Detect which cell encompasses the target text, then output its [x, y] center coordinate. 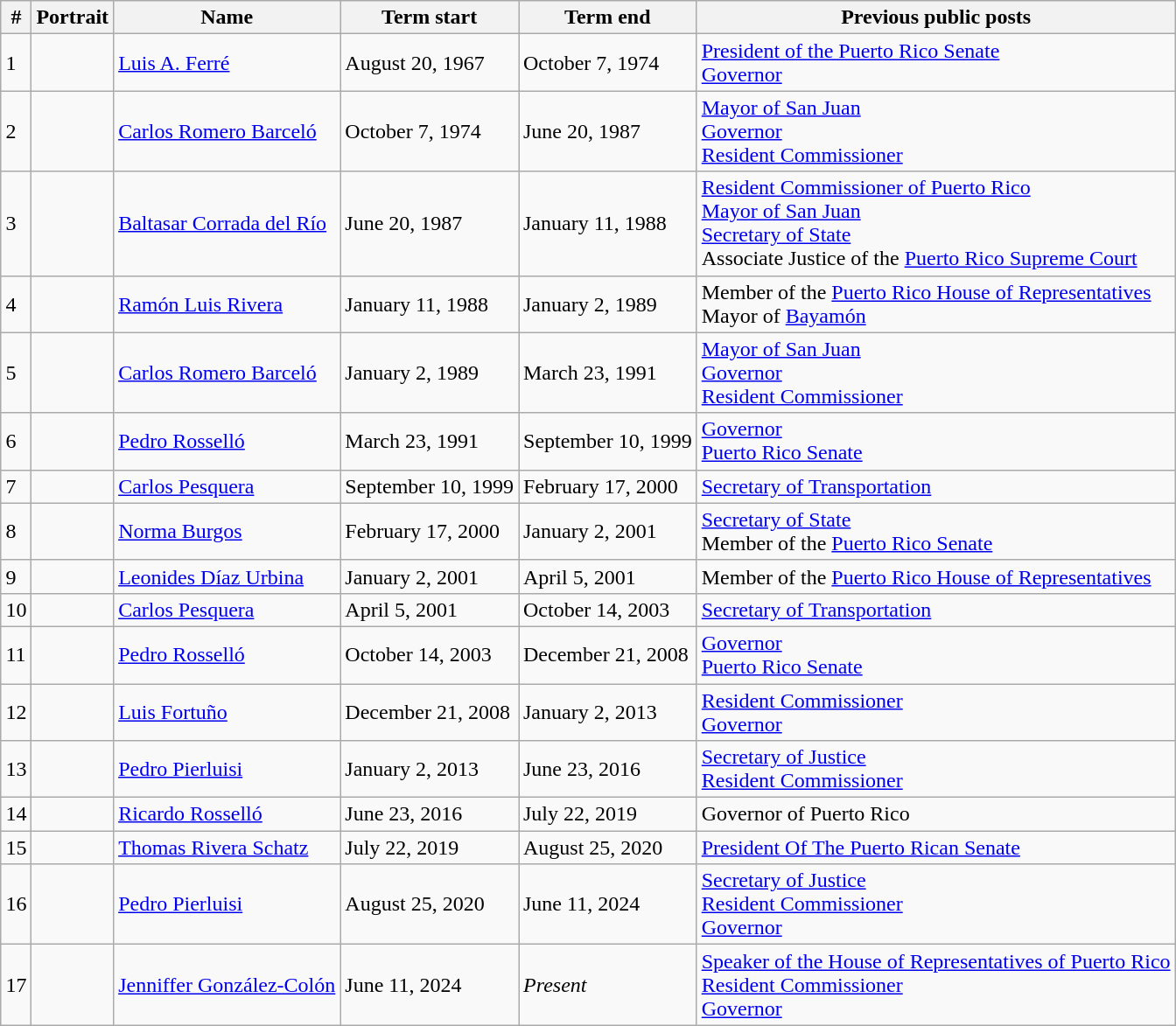
Leonides Díaz Urbina [227, 576]
Name [227, 17]
11 [16, 654]
President Of The Puerto Rican Senate [936, 848]
Term start [430, 17]
Luis Fortuño [227, 712]
August 20, 1967 [430, 63]
Thomas Rivera Schatz [227, 848]
2 [16, 131]
4 [16, 304]
Ramón Luis Rivera [227, 304]
Ricardo Rosselló [227, 814]
Jenniffer González-Colón [227, 985]
12 [16, 712]
Secretary of JusticeResident Commissioner [936, 770]
Present [607, 985]
14 [16, 814]
Baltasar Corrada del Río [227, 224]
Secretary of StateMember of the Puerto Rico Senate [936, 532]
Resident Commissioner of Puerto RicoMayor of San JuanSecretary of StateAssociate Justice of the Puerto Rico Supreme Court [936, 224]
13 [16, 770]
1 [16, 63]
15 [16, 848]
5 [16, 373]
6 [16, 441]
Speaker of the House of Representatives of Puerto RicoResident CommissionerGovernor [936, 985]
Portrait [73, 17]
Term end [607, 17]
Norma Burgos [227, 532]
16 [16, 904]
9 [16, 576]
3 [16, 224]
Luis A. Ferré [227, 63]
President of the Puerto Rico SenateGovernor [936, 63]
17 [16, 985]
# [16, 17]
Secretary of JusticeResident CommissionerGovernor [936, 904]
7 [16, 486]
8 [16, 532]
Resident CommissionerGovernor [936, 712]
Member of the Puerto Rico House of RepresentativesMayor of Bayamón [936, 304]
Governor of Puerto Rico [936, 814]
10 [16, 610]
Previous public posts [936, 17]
Member of the Puerto Rico House of Representatives [936, 576]
